Search for the cell housing the specified text and yield its [x, y] center coordinate. 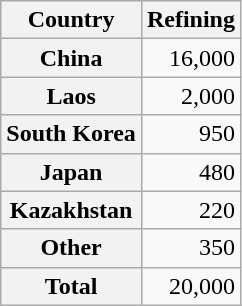
Country [72, 20]
20,000 [190, 286]
350 [190, 248]
950 [190, 134]
China [72, 58]
220 [190, 210]
2,000 [190, 96]
16,000 [190, 58]
480 [190, 172]
Japan [72, 172]
Refining [190, 20]
Other [72, 248]
Total [72, 286]
Kazakhstan [72, 210]
Laos [72, 96]
South Korea [72, 134]
